Output the [x, y] coordinate of the center of the cell containing the given text.  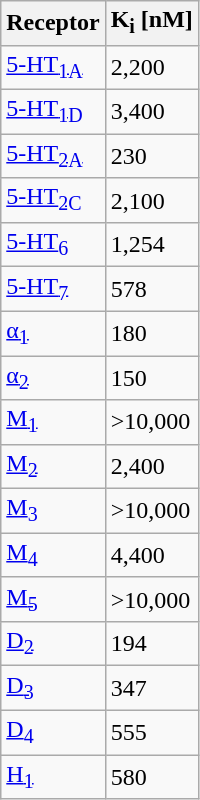
D3 [53, 688]
Receptor [53, 23]
3,400 [152, 111]
M5 [53, 599]
555 [152, 732]
5-HT2A [53, 156]
194 [152, 644]
230 [152, 156]
α2 [53, 378]
5-HT1A [53, 67]
5-HT1D [53, 111]
4,400 [152, 555]
D4 [53, 732]
M2 [53, 466]
H1 [53, 777]
M3 [53, 511]
5-HT7 [53, 289]
2,200 [152, 67]
2,100 [152, 200]
180 [152, 333]
578 [152, 289]
M4 [53, 555]
D2 [53, 644]
M1 [53, 422]
150 [152, 378]
5-HT6 [53, 244]
α1 [53, 333]
1,254 [152, 244]
347 [152, 688]
2,400 [152, 466]
5-HT2C [53, 200]
Ki [nM] [152, 23]
580 [152, 777]
